Output the (x, y) coordinate of the center of the cell containing the given text.  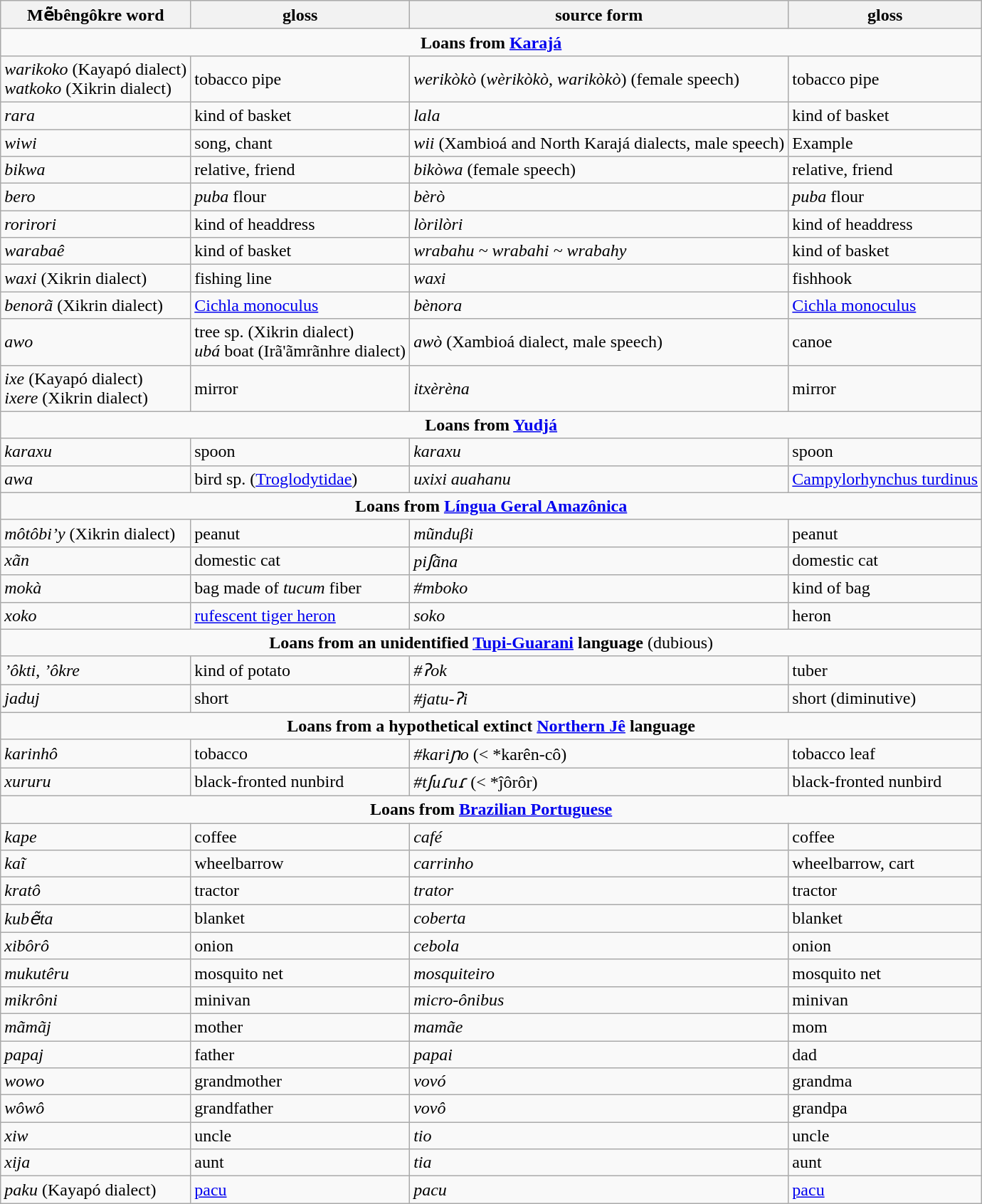
awò (Xambioá dialect, male speech) (599, 342)
kind of bag (885, 588)
bènora (599, 305)
papaj (95, 1054)
kubẽta (95, 919)
papai (599, 1054)
xururu (95, 782)
Loans from Karajá (491, 42)
’ôkti, ’ôkre (95, 670)
werikòkò (wèrikòkò, warikòkò) (female speech) (599, 78)
benorã (Xikrin dialect) (95, 305)
heron (885, 616)
tree sp. (Xikrin dialect)ubá boat (Irã'ãmrãnhre dialect) (300, 342)
bikòwa (female speech) (599, 170)
xãn (95, 561)
#tʃuɾuɾ (< *ĵôrôr) (599, 782)
karinhô (95, 754)
uxixi auahanu (599, 479)
rara (95, 115)
coberta (599, 919)
Example (885, 143)
#ʔok (599, 670)
môtôbi’y (Xikrin dialect) (95, 533)
grandfather (300, 1109)
mother (300, 1027)
mãmãj (95, 1027)
grandpa (885, 1109)
short (300, 699)
fishhook (885, 278)
vovó (599, 1082)
wowo (95, 1082)
wii (Xambioá and North Karajá dialects, male speech) (599, 143)
wrabahu ~ wrabahi ~ wrabahy (599, 251)
tia (599, 1163)
Campylorhynchus turdinus (885, 479)
vovô (599, 1109)
cebola (599, 946)
itxèrèna (599, 389)
Loans from a hypothetical extinct Northern Jê language (491, 726)
jaduj (95, 699)
tio (599, 1136)
short (diminutive) (885, 699)
bero (95, 197)
xiw (95, 1136)
wheelbarrow, cart (885, 864)
song, chant (300, 143)
Mẽbêngôkre word (95, 15)
xoko (95, 616)
#jatu-ʔi (599, 699)
wheelbarrow (300, 864)
#kariɲo (< *karên-cô) (599, 754)
tobacco leaf (885, 754)
mosquiteiro (599, 973)
rorirori (95, 224)
kaĩ (95, 864)
wôwô (95, 1109)
warabaê (95, 251)
source form (599, 15)
waxi (599, 278)
lòrilòri (599, 224)
café (599, 836)
bikwa (95, 170)
mamãe (599, 1027)
mukutêru (95, 973)
lala (599, 115)
mũnduβi (599, 533)
Loans from an unidentified Tupi-Guarani language (dubious) (491, 643)
awo (95, 342)
xija (95, 1163)
mokà (95, 588)
wiwi (95, 143)
Loans from Brazilian Portuguese (491, 809)
grandma (885, 1082)
Loans from Yudjá (491, 425)
kratô (95, 891)
grandmother (300, 1082)
paku (Kayapó dialect) (95, 1190)
mom (885, 1027)
#mboko (599, 588)
awa (95, 479)
trator (599, 891)
bird sp. (Troglodytidae) (300, 479)
xibôrô (95, 946)
fishing line (300, 278)
piʃãna (599, 561)
bèrò (599, 197)
rufescent tiger heron (300, 616)
Loans from Língua Geral Amazônica (491, 506)
kape (95, 836)
soko (599, 616)
ixe (Kayapó dialect)ixere (Xikrin dialect) (95, 389)
kind of potato (300, 670)
waxi (Xikrin dialect) (95, 278)
canoe (885, 342)
tuber (885, 670)
dad (885, 1054)
mikrôni (95, 1000)
bag made of tucum fiber (300, 588)
carrinho (599, 864)
tobacco (300, 754)
father (300, 1054)
micro-ônibus (599, 1000)
warikoko (Kayapó dialect)watkoko (Xikrin dialect) (95, 78)
